For the text-containing cell, return its midpoint in [X, Y] coordinate format. 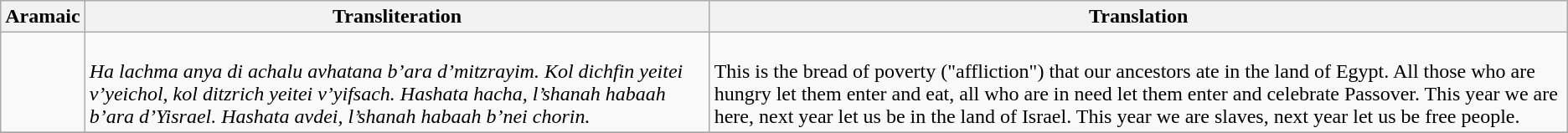
Aramaic [43, 17]
Translation [1138, 17]
Transliteration [397, 17]
